Provide the (X, Y) coordinate of the cell's center where the given text is located.  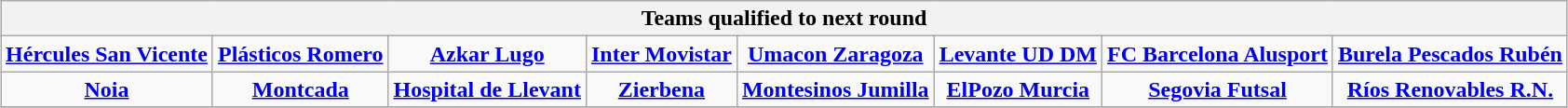
Ríos Renovables R.N. (1450, 89)
Burela Pescados Rubén (1450, 54)
Montcada (300, 89)
Hospital de Llevant (487, 89)
Zierbena (661, 89)
Hércules San Vicente (107, 54)
Inter Movistar (661, 54)
Levante UD DM (1018, 54)
ElPozo Murcia (1018, 89)
Montesinos Jumilla (835, 89)
Noia (107, 89)
Azkar Lugo (487, 54)
FC Barcelona Alusport (1218, 54)
Segovia Futsal (1218, 89)
Plásticos Romero (300, 54)
Teams qualified to next round (784, 19)
Umacon Zaragoza (835, 54)
